Provide the (X, Y) coordinate of the cell's center where the given text is located.  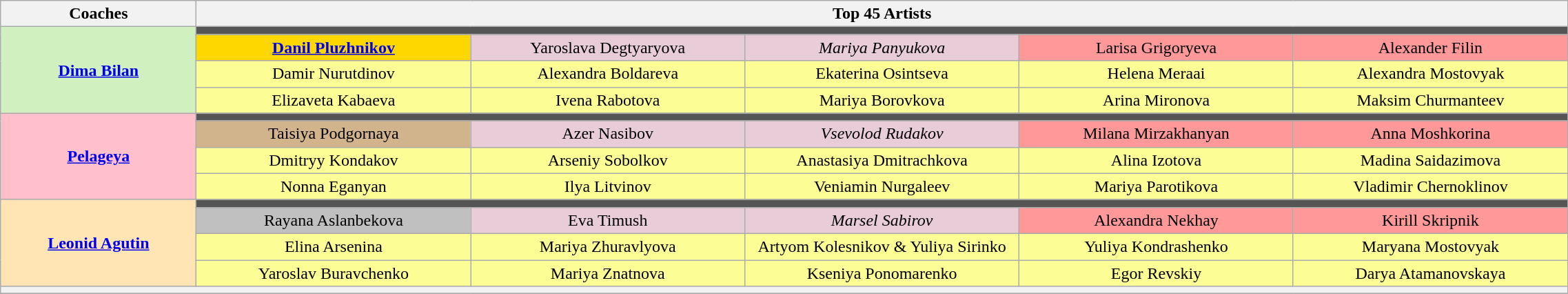
Yaroslava Degtyaryova (608, 48)
Vladimir Chernoklinov (1430, 186)
Darya Atamanovskaya (1430, 273)
Nonna Eganyan (334, 186)
Alexandra Mostovyak (1430, 74)
Rayana Aslanbekova (334, 220)
Alina Izotova (1157, 160)
Helena Meraai (1157, 74)
Ekaterina Osintseva (882, 74)
Coaches (99, 14)
Yaroslav Buravchenko (334, 273)
Maryana Mostovyak (1430, 246)
Alexander Filin (1430, 48)
Eva Timush (608, 220)
Anastasiya Dmitrachkova (882, 160)
Elina Arsenina (334, 246)
Ivena Rabotova (608, 100)
Maksim Churmanteev (1430, 100)
Ilya Litvinov (608, 186)
Alexandra Nekhay (1157, 220)
Madina Saidazimova (1430, 160)
Arseniy Sobolkov (608, 160)
Yuliya Kondrashenko (1157, 246)
Milana Mirzakhanyan (1157, 134)
Anna Moshkorina (1430, 134)
Veniamin Nurgaleev (882, 186)
Danil Pluzhnikov (334, 48)
Marsel Sabirov (882, 220)
Mariya Zhuravlyova (608, 246)
Kirill Skripnik (1430, 220)
Azer Nasibov (608, 134)
Mariya Znatnova (608, 273)
Pelageya (99, 156)
Damir Nurutdinov (334, 74)
Vsevolod Rudakov (882, 134)
Dmitryy Kondakov (334, 160)
Top 45 Artists (882, 14)
Egor Revskiy (1157, 273)
Kseniya Ponomarenko (882, 273)
Mariya Borovkova (882, 100)
Mariya Panyukova (882, 48)
Larisa Grigoryeva (1157, 48)
Artyom Kolesnikov & Yuliya Sirinko (882, 246)
Alexandra Boldareva (608, 74)
Dima Bilan (99, 70)
Taisiya Podgornaya (334, 134)
Arina Mironova (1157, 100)
Leonid Agutin (99, 243)
Elizaveta Kabaeva (334, 100)
Mariya Parotikova (1157, 186)
